Pinpoint the cell where the given text exists, returning its (X, Y) midpoint coordinate. 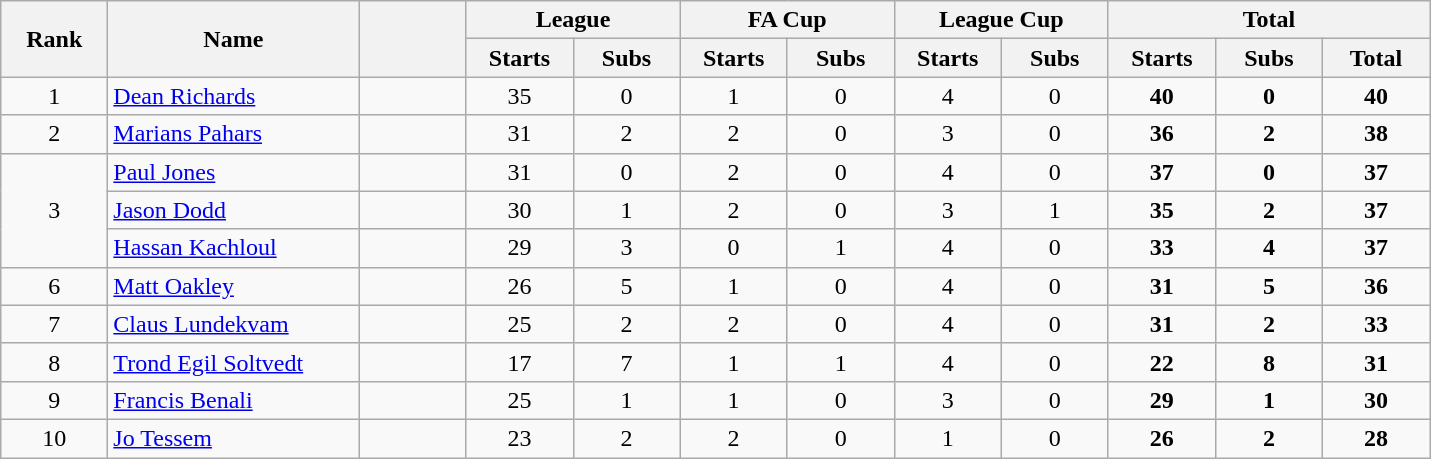
Marians Pahars (234, 134)
League Cup (1001, 20)
23 (520, 438)
6 (54, 286)
Paul Jones (234, 172)
FA Cup (787, 20)
Jo Tessem (234, 438)
Jason Dodd (234, 210)
17 (520, 362)
10 (54, 438)
Trond Egil Soltvedt (234, 362)
Claus Lundekvam (234, 324)
22 (1162, 362)
League (573, 20)
9 (54, 400)
Francis Benali (234, 400)
Matt Oakley (234, 286)
Dean Richards (234, 96)
Hassan Kachloul (234, 248)
Name (234, 39)
38 (1376, 134)
Rank (54, 39)
28 (1376, 438)
